Identify which cell holds the provided text, then report its (x, y) central coordinate. 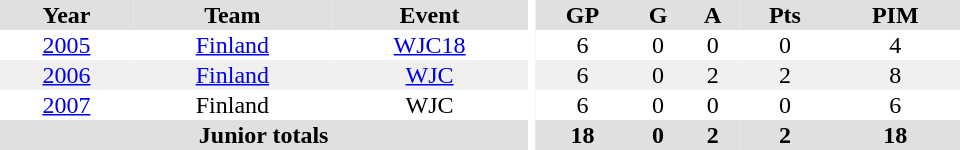
Pts (784, 15)
4 (895, 45)
Junior totals (264, 135)
2006 (66, 75)
Year (66, 15)
A (712, 15)
8 (895, 75)
2005 (66, 45)
PIM (895, 15)
Event (430, 15)
WJC18 (430, 45)
Team (232, 15)
2007 (66, 105)
G (658, 15)
GP (582, 15)
